Scan for the cell matching the given text and deliver its (x, y) coordinate at center. 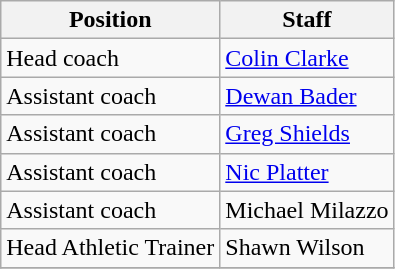
Dewan Bader (307, 96)
Head Athletic Trainer (110, 248)
Staff (307, 20)
Greg Shields (307, 134)
Colin Clarke (307, 58)
Michael Milazzo (307, 210)
Nic Platter (307, 172)
Head coach (110, 58)
Position (110, 20)
Shawn Wilson (307, 248)
